Extract the (x, y) coordinate from the center of the cell holding the provided text.  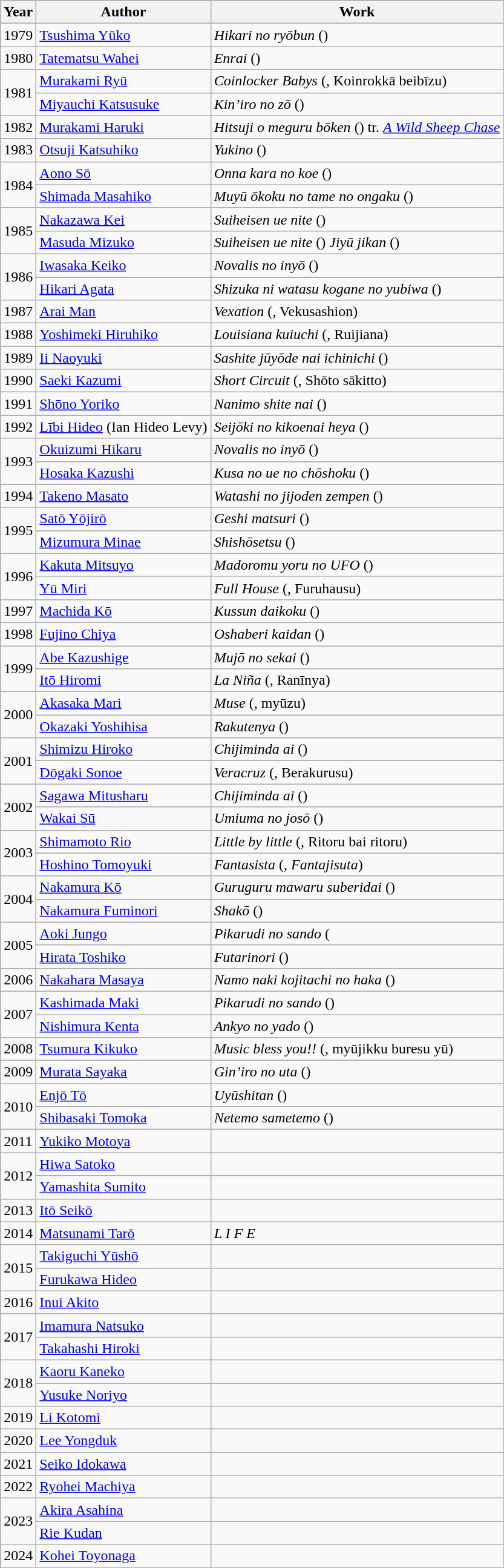
Iwasaka Keiko (123, 265)
1996 (18, 576)
1979 (18, 35)
2017 (18, 1337)
2000 (18, 715)
2021 (18, 1464)
Kin’iro no zō () (357, 104)
2022 (18, 1487)
1984 (18, 185)
Music bless you!! (, myūjikku buresu yū) (357, 1049)
Lee Yongduk (123, 1441)
1992 (18, 427)
Rakutenya () (357, 726)
Sagawa Mitusharu (123, 796)
2007 (18, 1014)
Li Kotomi (123, 1418)
1998 (18, 634)
2006 (18, 980)
Aoki Jungo (123, 934)
Satō Yōjirō (123, 519)
2020 (18, 1441)
Uyūshitan () (357, 1095)
Mizumura Minae (123, 542)
Rie Kudan (123, 1533)
Furukawa Hideo (123, 1279)
Nanimo shite nai () (357, 404)
1991 (18, 404)
Imamura Natsuko (123, 1325)
Shibasaki Tomoka (123, 1118)
Tsumura Kikuko (123, 1049)
Kussun daikoku () (357, 611)
Kaoru Kaneko (123, 1371)
Aono Sō (123, 173)
Ii Naoyuki (123, 358)
2015 (18, 1268)
Nakazawa Kei (123, 219)
2012 (18, 1176)
Seiko Idokawa (123, 1464)
Nakamura Fuminori (123, 911)
Yamashita Sumito (123, 1187)
Short Circuit (, Shōto sākitto) (357, 381)
2019 (18, 1418)
Kohei Toyonaga (123, 1556)
Tatematsu Wahei (123, 58)
Murata Sayaka (123, 1072)
1997 (18, 611)
Vexation (, Vekusashion) (357, 312)
Shishōsetsu () (357, 542)
Guruguru mawaru suberidai () (357, 888)
Hikari no ryōbun () (357, 35)
2009 (18, 1072)
Saeki Kazumi (123, 381)
Onna kara no koe () (357, 173)
Enjō Tō (123, 1095)
Seijōki no kikoenai heya () (357, 427)
Oshaberi kaidan () (357, 634)
1994 (18, 496)
2011 (18, 1141)
Kashimada Maki (123, 1003)
Kusa no ue no chōshoku () (357, 473)
Namo naki kojitachi no haka () (357, 980)
Inui Akito (123, 1302)
1999 (18, 668)
Abe Kazushige (123, 657)
Nakahara Masaya (123, 980)
2014 (18, 1233)
Otsuji Katsuhiko (123, 150)
1981 (18, 93)
Coinlocker Babys (, Koinrokkā beibīzu) (357, 81)
Hoshino Tomoyuki (123, 865)
Year (18, 12)
Lībi Hideo (Ian Hideo Levy) (123, 427)
2023 (18, 1521)
1980 (18, 58)
Takeno Masato (123, 496)
Madoromu yoru no UFO () (357, 565)
Yū Miri (123, 588)
Muse (, myūzu) (357, 703)
Akasaka Mari (123, 703)
Akira Asahina (123, 1510)
Sashite jūyōde nai ichinichi () (357, 358)
2004 (18, 899)
Louisiana kuiuchi (, Ruijiana) (357, 335)
Tsushima Yūko (123, 35)
Enrai () (357, 58)
Watashi no jijoden zempen () (357, 496)
Pikarudi no sando ( (357, 934)
2008 (18, 1049)
Netemo sametemo () (357, 1118)
Full House (, Furuhausu) (357, 588)
1982 (18, 127)
2010 (18, 1107)
Umiuma no josō () (357, 819)
Yoshimeki Hiruhiko (123, 335)
Itō Seikō (123, 1210)
Geshi matsuri () (357, 519)
Pikarudi no sando () (357, 1003)
Author (123, 12)
Itō Hiromi (123, 680)
Takiguchi Yūshō (123, 1256)
Muyū ōkoku no tame no ongaku () (357, 196)
Shimamoto Rio (123, 842)
Gin’iro no uta () (357, 1072)
Miyauchi Katsusuke (123, 104)
1989 (18, 358)
Suiheisen ue nite () Jiyū jikan () (357, 242)
1988 (18, 335)
Hiwa Satoko (123, 1164)
Takahashi Hiroki (123, 1348)
Mujō no sekai () (357, 657)
Hirata Toshiko (123, 957)
Hosaka Kazushi (123, 473)
Hikari Agata (123, 289)
1985 (18, 231)
Okazaki Yoshihisa (123, 726)
Suiheisen ue nite () (357, 219)
Shimizu Hiroko (123, 749)
2024 (18, 1556)
Shimada Masahiko (123, 196)
Little by little (, Ritoru bai ritoru) (357, 842)
Shizuka ni watasu kogane no yubiwa () (357, 289)
Shakō () (357, 911)
Murakami Ryū (123, 81)
Murakami Haruki (123, 127)
Machida Kō (123, 611)
La Niña (, Ranīnya) (357, 680)
1987 (18, 312)
Ryohei Machiya (123, 1487)
Okuizumi Hikaru (123, 450)
Dōgaki Sonoe (123, 772)
2013 (18, 1210)
Nishimura Kenta (123, 1026)
Matsunami Tarō (123, 1233)
1990 (18, 381)
2005 (18, 945)
Masuda Mizuko (123, 242)
2003 (18, 853)
Veracruz (, Berakurusu) (357, 772)
Wakai Sū (123, 819)
Fujino Chiya (123, 634)
Futarinori () (357, 957)
Yukino () (357, 150)
1983 (18, 150)
1986 (18, 277)
1993 (18, 461)
Shōno Yoriko (123, 404)
Fantasista (, Fantajisuta) (357, 865)
Nakamura Kō (123, 888)
Yusuke Noriyo (123, 1394)
Arai Man (123, 312)
2002 (18, 807)
Kakuta Mitsuyo (123, 565)
2018 (18, 1383)
2016 (18, 1302)
Yukiko Motoya (123, 1141)
1995 (18, 530)
2001 (18, 761)
Work (357, 12)
Hitsuji o meguru bōken () tr. A Wild Sheep Chase (357, 127)
Ankyo no yado () (357, 1026)
L I F E (357, 1233)
